Locate the cell with the specified text and output its [X, Y] center coordinate. 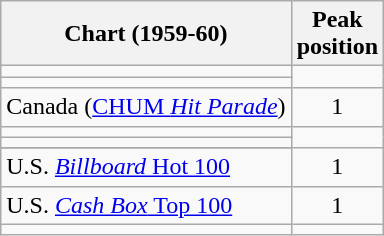
Canada (CHUM Hit Parade) [146, 107]
Chart (1959-60) [146, 34]
U.S. Billboard Hot 100 [146, 167]
Peakposition [337, 34]
U.S. Cash Box Top 100 [146, 205]
